Return the (x, y) coordinate for the center point of the cell that contains the specified text.  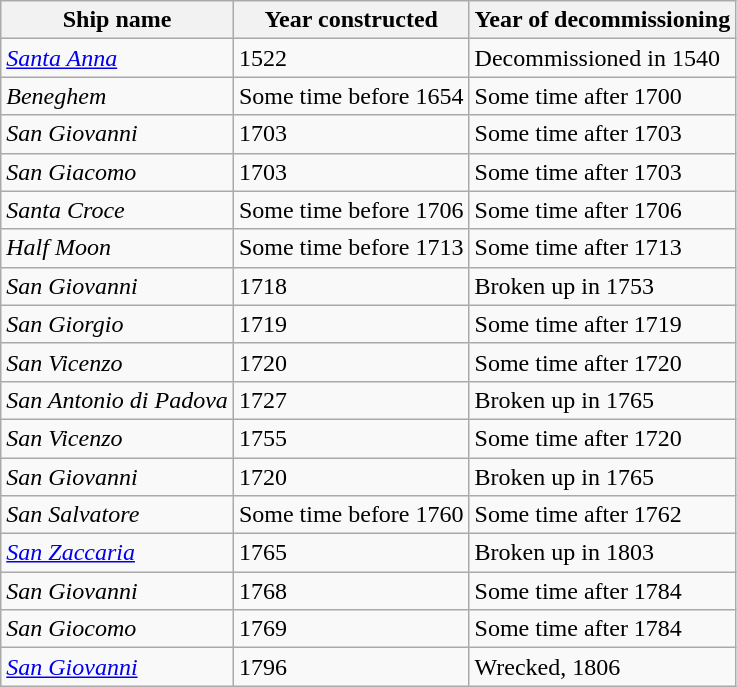
1522 (351, 58)
1719 (351, 324)
San Giocomo (118, 629)
Some time after 1706 (602, 210)
Half Moon (118, 248)
1768 (351, 591)
1796 (351, 667)
Decommissioned in 1540 (602, 58)
Santa Anna (118, 58)
Santa Croce (118, 210)
Year constructed (351, 20)
San Salvatore (118, 515)
Some time after 1713 (602, 248)
Broken up in 1753 (602, 286)
Some time before 1713 (351, 248)
San Zaccaria (118, 553)
Some time before 1654 (351, 96)
Broken up in 1803 (602, 553)
San Giorgio (118, 324)
San Giacomo (118, 172)
1727 (351, 400)
Beneghem (118, 96)
San Antonio di Padova (118, 400)
Some time after 1700 (602, 96)
Some time before 1760 (351, 515)
Year of decommissioning (602, 20)
Some time after 1719 (602, 324)
1718 (351, 286)
Some time after 1762 (602, 515)
Some time before 1706 (351, 210)
Ship name (118, 20)
1765 (351, 553)
Wrecked, 1806 (602, 667)
1755 (351, 438)
1769 (351, 629)
